Capture the cell that displays the provided text and extract its [x, y] central coordinate. 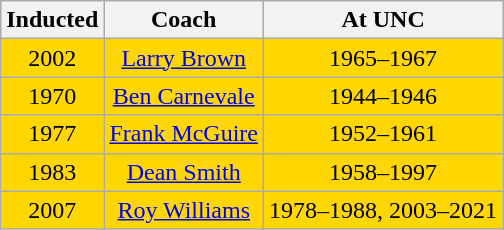
1977 [52, 134]
1952–1961 [384, 134]
1944–1946 [384, 96]
1965–1967 [384, 58]
Dean Smith [184, 172]
2002 [52, 58]
1958–1997 [384, 172]
Larry Brown [184, 58]
At UNC [384, 20]
1978–1988, 2003–2021 [384, 210]
Ben Carnevale [184, 96]
1983 [52, 172]
Coach [184, 20]
Roy Williams [184, 210]
2007 [52, 210]
1970 [52, 96]
Frank McGuire [184, 134]
Inducted [52, 20]
